Capture the cell that displays the provided text and extract its (x, y) central coordinate. 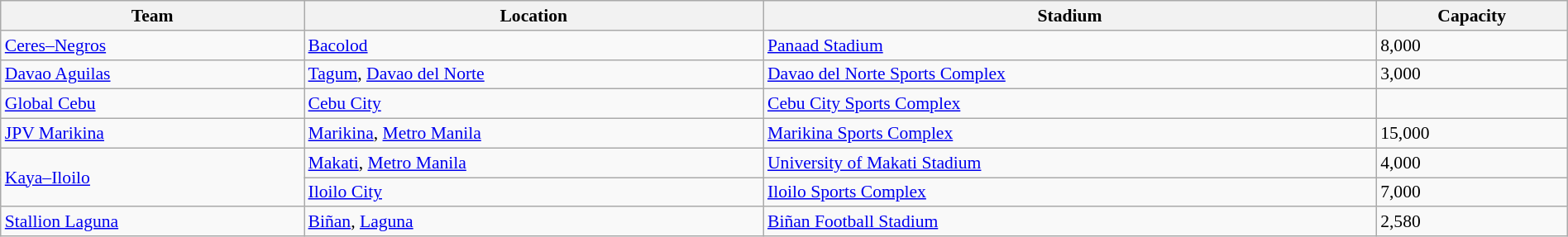
Davao Aguilas (152, 74)
University of Makati Stadium (1070, 163)
7,000 (1472, 192)
Stallion Laguna (152, 222)
Panaad Stadium (1070, 45)
Cebu City Sports Complex (1070, 104)
Iloilo City (534, 192)
Biñan Football Stadium (1070, 222)
Tagum, Davao del Norte (534, 74)
Team (152, 16)
Location (534, 16)
Marikina Sports Complex (1070, 134)
8,000 (1472, 45)
Cebu City (534, 104)
JPV Marikina (152, 134)
Kaya–Iloilo (152, 177)
Marikina, Metro Manila (534, 134)
Bacolod (534, 45)
Makati, Metro Manila (534, 163)
3,000 (1472, 74)
15,000 (1472, 134)
Global Cebu (152, 104)
Iloilo Sports Complex (1070, 192)
Ceres–Negros (152, 45)
4,000 (1472, 163)
Biñan, Laguna (534, 222)
Stadium (1070, 16)
2,580 (1472, 222)
Capacity (1472, 16)
Davao del Norte Sports Complex (1070, 74)
